Pinpoint the cell where the given text exists, returning its (x, y) midpoint coordinate. 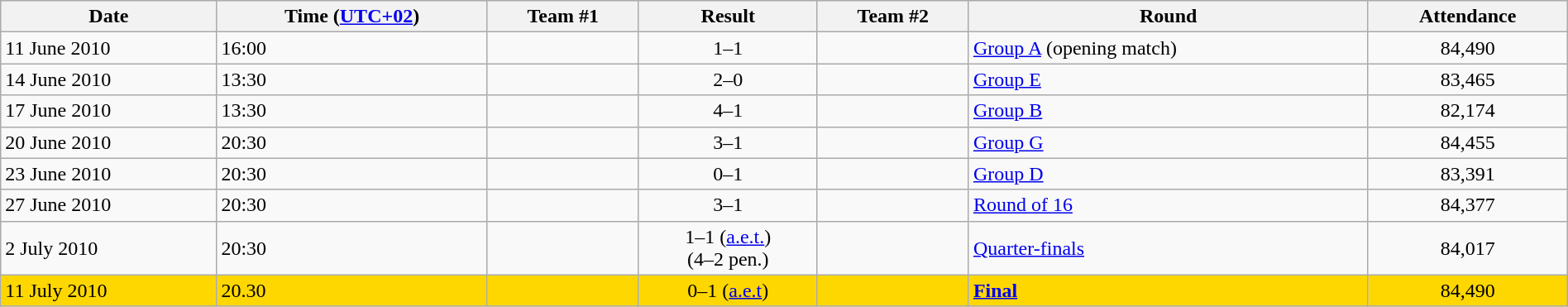
14 June 2010 (109, 79)
23 June 2010 (109, 174)
Final (1168, 290)
Result (728, 17)
2–0 (728, 79)
4–1 (728, 111)
Group B (1168, 111)
Team #2 (893, 17)
82,174 (1467, 111)
16:00 (352, 48)
27 June 2010 (109, 205)
84,377 (1467, 205)
20 June 2010 (109, 142)
1–1 (a.e.t.)(4–2 pen.) (728, 248)
Date (109, 17)
Group D (1168, 174)
2 July 2010 (109, 248)
17 June 2010 (109, 111)
Round (1168, 17)
Time (UTC+02) (352, 17)
84,017 (1467, 248)
1–1 (728, 48)
84,455 (1467, 142)
11 June 2010 (109, 48)
Group A (opening match) (1168, 48)
Group E (1168, 79)
11 July 2010 (109, 290)
Quarter-finals (1168, 248)
0–1 (a.e.t) (728, 290)
83,391 (1467, 174)
Round of 16 (1168, 205)
Team #1 (562, 17)
Attendance (1467, 17)
Group G (1168, 142)
83,465 (1467, 79)
0–1 (728, 174)
20.30 (352, 290)
